Scan for the cell matching the given text and deliver its [X, Y] coordinate at center. 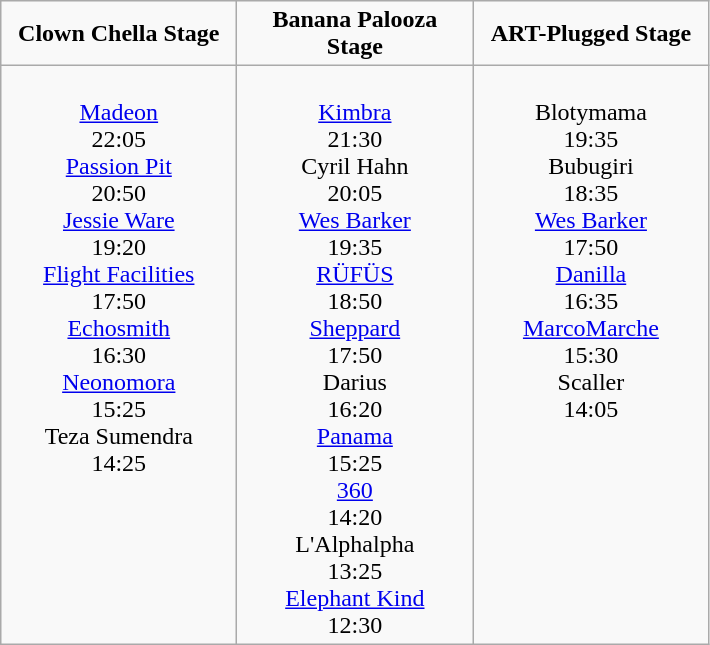
ART-Plugged Stage [591, 34]
Clown Chella Stage [119, 34]
Blotymama19:35Bubugiri18:35Wes Barker17:50Danilla16:35MarcoMarche15:30Scaller14:05 [591, 355]
Banana Palooza Stage [355, 34]
Madeon22:05Passion Pit 20:50Jessie Ware19:20Flight Facilities17:50Echosmith16:30Neonomora15:25Teza Sumendra14:25 [119, 355]
Kimbra21:30Cyril Hahn20:05Wes Barker19:35RÜFÜS18:50Sheppard17:50Darius16:20Panama15:2536014:20L'Alphalpha13:25Elephant Kind12:30 [355, 355]
